Determine the (x, y) coordinate at the center of the cell enclosing the given text.  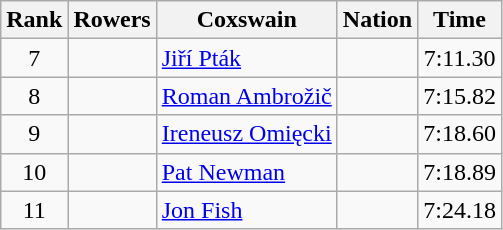
Pat Newman (246, 172)
7:11.30 (460, 58)
7:18.60 (460, 134)
7:18.89 (460, 172)
10 (34, 172)
Nation (377, 20)
Jon Fish (246, 210)
Coxswain (246, 20)
Rowers (112, 20)
Ireneusz Omięcki (246, 134)
Jiří Pták (246, 58)
7:24.18 (460, 210)
9 (34, 134)
Time (460, 20)
Rank (34, 20)
11 (34, 210)
8 (34, 96)
7 (34, 58)
Roman Ambrožič (246, 96)
7:15.82 (460, 96)
